Return the (x, y) coordinate for the center point of the cell that contains the specified text.  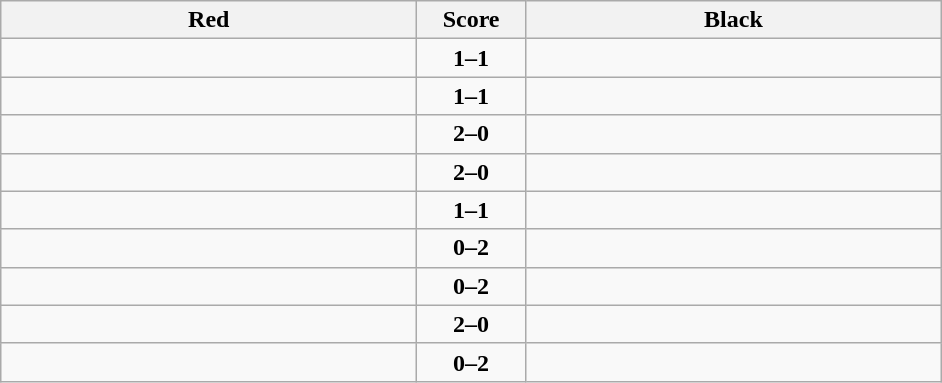
Red (209, 20)
Black (733, 20)
Score (472, 20)
